Output the (X, Y) coordinate of the center of the cell containing the given text.  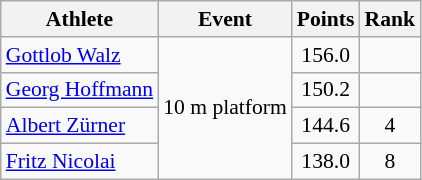
156.0 (326, 55)
Points (326, 19)
Albert Zürner (80, 126)
10 m platform (225, 108)
Fritz Nicolai (80, 162)
150.2 (326, 90)
Georg Hoffmann (80, 90)
144.6 (326, 126)
138.0 (326, 162)
Event (225, 19)
Athlete (80, 19)
Gottlob Walz (80, 55)
4 (390, 126)
8 (390, 162)
Rank (390, 19)
